Determine the [x, y] coordinate at the center of the cell enclosing the given text.  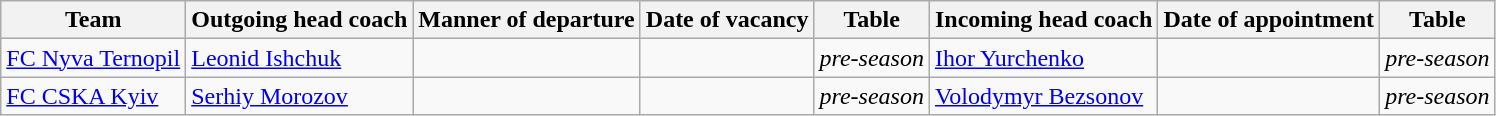
Outgoing head coach [300, 20]
Ihor Yurchenko [1043, 58]
Serhiy Morozov [300, 96]
FC Nyva Ternopil [94, 58]
Incoming head coach [1043, 20]
FC CSKA Kyiv [94, 96]
Manner of departure [526, 20]
Volodymyr Bezsonov [1043, 96]
Date of appointment [1269, 20]
Date of vacancy [727, 20]
Team [94, 20]
Leonid Ishchuk [300, 58]
